Determine the [X, Y] coordinate at the center of the cell enclosing the given text.  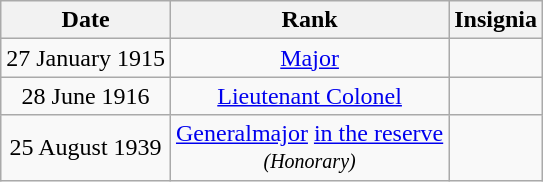
Lieutenant Colonel [309, 96]
28 June 1916 [86, 96]
Date [86, 20]
Rank [309, 20]
Generalmajor in the reserve(Honorary) [309, 148]
Insignia [496, 20]
25 August 1939 [86, 148]
27 January 1915 [86, 58]
Major [309, 58]
